Output the (x, y) coordinate of the center of the cell containing the given text.  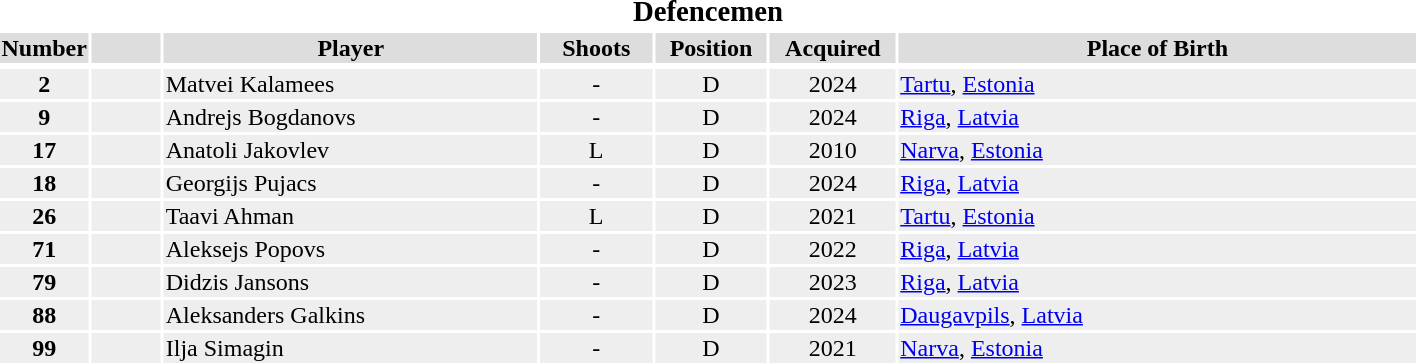
2022 (833, 249)
2010 (833, 150)
Position (711, 48)
Player (350, 48)
9 (44, 117)
Shoots (596, 48)
Didzis Jansons (350, 282)
Ilja Simagin (350, 348)
2023 (833, 282)
Number (44, 48)
Matvei Kalamees (350, 84)
Aleksanders Galkins (350, 315)
88 (44, 315)
Daugavpils, Latvia (1158, 315)
Aleksejs Popovs (350, 249)
Andrejs Bogdanovs (350, 117)
99 (44, 348)
79 (44, 282)
18 (44, 183)
26 (44, 216)
Acquired (833, 48)
Place of Birth (1158, 48)
Georgijs Pujacs (350, 183)
2 (44, 84)
Anatoli Jakovlev (350, 150)
Taavi Ahman (350, 216)
17 (44, 150)
71 (44, 249)
